Determine the [X, Y] coordinate at the center of the cell enclosing the given text.  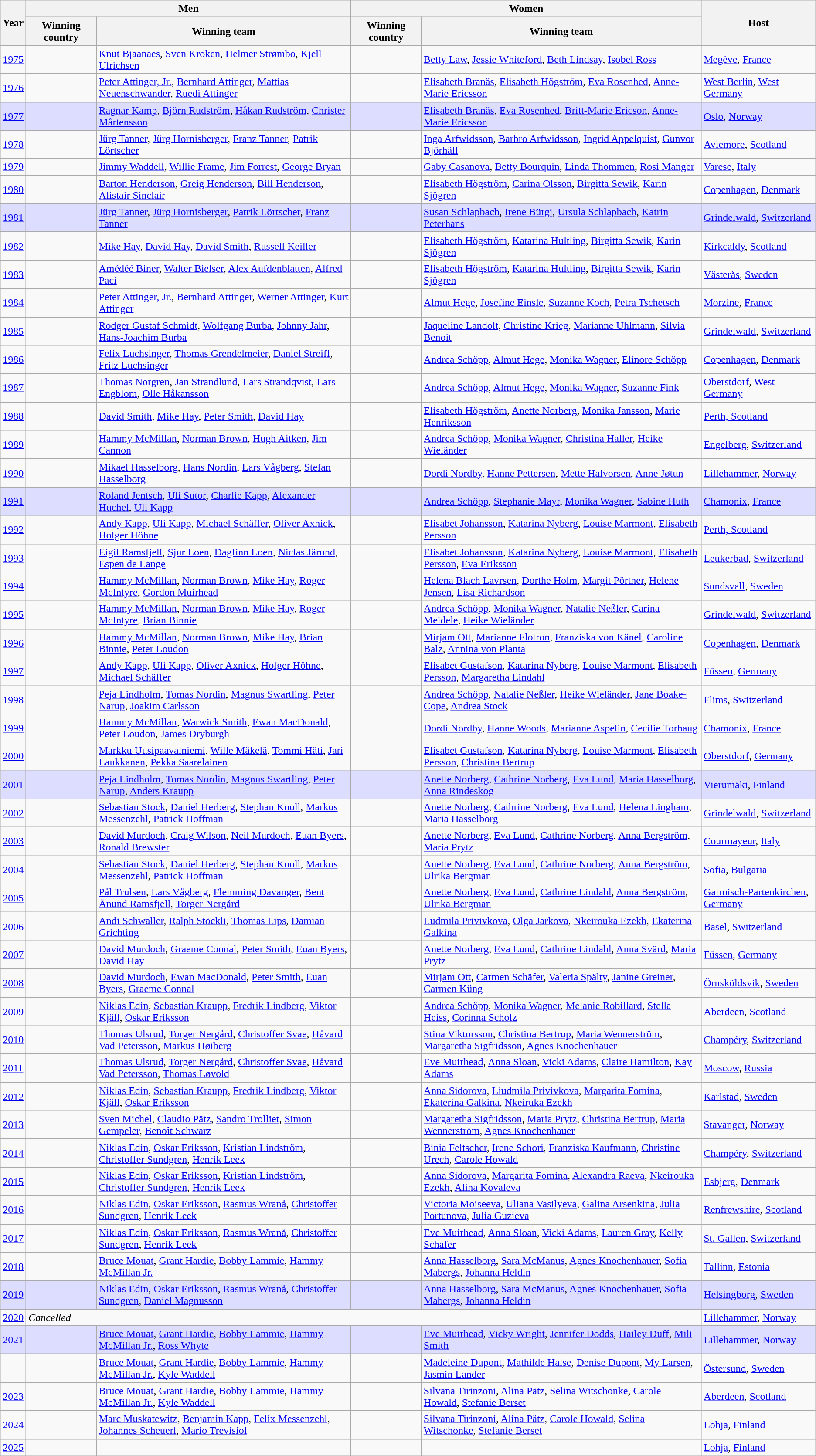
Elisabet Johansson, Katarina Nyberg, Louise Marmont, Elisabeth Persson, Eva Eriksson [561, 558]
1989 [13, 444]
Roland Jentsch, Uli Sutor, Charlie Kapp, Alexander Huchel, Uli Kapp [224, 501]
Courmayeur, Italy [758, 842]
Anette Norberg, Eva Lund, Cathrine Norberg, Anna Bergström, Maria Prytz [561, 842]
David Smith, Mike Hay, Peter Smith, David Hay [224, 416]
Margaretha Sigfridsson, Maria Prytz, Christina Bertrup, Maria Wennerström, Agnes Knochenhauer [561, 1125]
Andrea Schöpp, Natalie Neßler, Heike Wieländer, Jane Boake-Cope, Andrea Stock [561, 700]
1985 [13, 331]
1990 [13, 473]
Garmisch-Partenkirchen, Germany [758, 898]
Andrea Schöpp, Monika Wagner, Christina Haller, Heike Wieländer [561, 444]
2003 [13, 842]
Leukerbad, Switzerland [758, 558]
Victoria Moiseeva, Uliana Vasilyeva, Galina Arsenkina, Julia Portunova, Julia Guzieva [561, 1209]
Eigil Ramsfjell, Sjur Loen, Dagfinn Loen, Niclas Järund, Espen de Lange [224, 558]
Cancelled [364, 1317]
Rodger Gustaf Schmidt, Wolfgang Burba, Johnny Jahr, Hans-Joachim Burba [224, 331]
Pål Trulsen, Lars Vågberg, Flemming Davanger, Bent Ånund Ramsfjell, Torger Nergård [224, 898]
1980 [13, 189]
Eve Muirhead, Vicky Wright, Jennifer Dodds, Hailey Duff, Mili Smith [561, 1340]
1995 [13, 614]
Anette Norberg, Eva Lund, Cathrine Norberg, Anna Bergström, Ulrika Bergman [561, 870]
Inga Arfwidsson, Barbro Arfwidsson, Ingrid Appelquist, Gunvor Björhäll [561, 145]
Gaby Casanova, Betty Bourquin, Linda Thommen, Rosi Manger [561, 167]
2013 [13, 1125]
Women [526, 9]
1996 [13, 643]
1988 [13, 416]
Moscow, Russia [758, 1068]
Anna Sidorova, Margarita Fomina, Alexandra Raeva, Nkeirouka Ezekh, Alina Kovaleva [561, 1182]
2011 [13, 1068]
Markku Uusipaavalniemi, Wille Mäkelä, Tommi Häti, Jari Laukkanen, Pekka Saarelainen [224, 756]
2012 [13, 1096]
1975 [13, 59]
Elisabet Gustafson, Katarina Nyberg, Louise Marmont, Elisabeth Persson, Christina Bertrup [561, 756]
Varese, Italy [758, 167]
Men [188, 9]
Andrea Schöpp, Stephanie Mayr, Monika Wagner, Sabine Huth [561, 501]
1982 [13, 246]
Ragnar Kamp, Björn Rudström, Håkan Rudström, Christer Mårtensson [224, 116]
Betty Law, Jessie Whiteford, Beth Lindsay, Isobel Ross [561, 59]
Andrea Schöpp, Monika Wagner, Melanie Robillard, Stella Heiss, Corinna Scholz [561, 1012]
Morzine, France [758, 302]
Andrea Schöpp, Monika Wagner, Natalie Neßler, Carina Meidele, Heike Wieländer [561, 614]
Thomas Ulsrud, Torger Nergård, Christoffer Svae, Håvard Vad Petersson, Markus Høiberg [224, 1040]
Oberstdorf, West Germany [758, 388]
Västerås, Sweden [758, 274]
Vierumäki, Finland [758, 784]
Jürg Tanner, Jürg Hornisberger, Franz Tanner, Patrik Lörtscher [224, 145]
Andy Kapp, Uli Kapp, Michael Schäffer, Oliver Axnick, Holger Höhne [224, 530]
Andrea Schöpp, Almut Hege, Monika Wagner, Suzanne Fink [561, 388]
Almut Hege, Josefine Einsle, Suzanne Koch, Petra Tschetsch [561, 302]
West Berlin, West Germany [758, 88]
2016 [13, 1209]
1983 [13, 274]
2000 [13, 756]
Mike Hay, David Hay, David Smith, Russell Keiller [224, 246]
Oberstdorf, Germany [758, 756]
Megève, France [758, 59]
Hammy McMillan, Norman Brown, Mike Hay, Roger McIntyre, Gordon Muirhead [224, 586]
Andy Kapp, Uli Kapp, Oliver Axnick, Holger Höhne, Michael Schäffer [224, 671]
2001 [13, 784]
Bruce Mouat, Grant Hardie, Bobby Lammie, Hammy McMillan Jr., Ross Whyte [224, 1340]
Thomas Ulsrud, Torger Nergård, Christoffer Svae, Håvard Vad Petersson, Thomas Løvold [224, 1068]
David Murdoch, Craig Wilson, Neil Murdoch, Euan Byers, Ronald Brewster [224, 842]
Sofia, Bulgaria [758, 870]
1991 [13, 501]
2015 [13, 1182]
2008 [13, 983]
Barton Henderson, Greig Henderson, Bill Henderson, Alistair Sinclair [224, 189]
Susan Schlapbach, Irene Bürgi, Ursula Schlapbach, Katrin Peterhans [561, 218]
David Murdoch, Ewan MacDonald, Peter Smith, Euan Byers, Graeme Connal [224, 983]
1976 [13, 88]
Mirjam Ott, Carmen Schäfer, Valeria Spälty, Janine Greiner, Carmen Küng [561, 983]
Amédéé Biner, Walter Bielser, Alex Aufdenblatten, Alfred Paci [224, 274]
1999 [13, 728]
1978 [13, 145]
1998 [13, 700]
Flims, Switzerland [758, 700]
Oslo, Norway [758, 116]
Östersund, Sweden [758, 1368]
1986 [13, 360]
Karlstad, Sweden [758, 1096]
Eve Muirhead, Anna Sloan, Vicki Adams, Claire Hamilton, Kay Adams [561, 1068]
Elisabeth Branäs, Eva Rosenhed, Britt-Marie Ericson, Anne-Marie Ericsson [561, 116]
Andi Schwaller, Ralph Stöckli, Thomas Lips, Damian Grichting [224, 926]
Niklas Edin, Oskar Eriksson, Rasmus Wranå, Christoffer Sundgren, Daniel Magnusson [224, 1295]
2004 [13, 870]
Hammy McMillan, Norman Brown, Hugh Aitken, Jim Cannon [224, 444]
Silvana Tirinzoni, Alina Pätz, Carole Howald, Selina Witschonke, Stefanie Berset [561, 1425]
Anna Sidorova, Liudmila Privivkova, Margarita Fomina, Ekaterina Galkina, Nkeiruka Ezekh [561, 1096]
Mirjam Ott, Marianne Flotron, Franziska von Känel, Caroline Balz, Annina von Planta [561, 643]
Felix Luchsinger, Thomas Grendelmeier, Daniel Streiff, Fritz Luchsinger [224, 360]
Elisabeth Högström, Carina Olsson, Birgitta Sewik, Karin Sjögren [561, 189]
David Murdoch, Graeme Connal, Peter Smith, Euan Byers, David Hay [224, 955]
Sven Michel, Claudio Pätz, Sandro Trolliet, Simon Gempeler, Benoît Schwarz [224, 1125]
Peter Attinger, Jr., Bernhard Attinger, Werner Attinger, Kurt Attinger [224, 302]
Elisabet Johansson, Katarina Nyberg, Louise Marmont, Elisabeth Persson [561, 530]
Hammy McMillan, Norman Brown, Mike Hay, Roger McIntyre, Brian Binnie [224, 614]
2005 [13, 898]
Stina Viktorsson, Christina Bertrup, Maria Wennerström, Margaretha Sigfridsson, Agnes Knochenhauer [561, 1040]
Örnsköldsvik, Sweden [758, 983]
Elisabet Gustafson, Katarina Nyberg, Louise Marmont, Elisabeth Persson, Margaretha Lindahl [561, 671]
1987 [13, 388]
Aviemore, Scotland [758, 145]
Elisabeth Högström, Anette Norberg, Monika Jansson, Marie Henriksson [561, 416]
Kirkcaldy, Scotland [758, 246]
Bruce Mouat, Grant Hardie, Bobby Lammie, Hammy McMillan Jr. [224, 1267]
Jürg Tanner, Jürg Hornisberger, Patrik Lörtscher, Franz Tanner [224, 218]
2010 [13, 1040]
2002 [13, 813]
Engelberg, Switzerland [758, 444]
2021 [13, 1340]
Eve Muirhead, Anna Sloan, Vicki Adams, Lauren Gray, Kelly Schafer [561, 1238]
2007 [13, 955]
2009 [13, 1012]
1977 [13, 116]
2019 [13, 1295]
Peter Attinger, Jr., Bernhard Attinger, Mattias Neuenschwander, Ruedi Attinger [224, 88]
1992 [13, 530]
1994 [13, 586]
2014 [13, 1153]
2025 [13, 1447]
Tallinn, Estonia [758, 1267]
Esbjerg, Denmark [758, 1182]
Hammy McMillan, Norman Brown, Mike Hay, Brian Binnie, Peter Loudon [224, 643]
Sundsvall, Sweden [758, 586]
Elisabeth Branäs, Elisabeth Högström, Eva Rosenhed, Anne-Marie Ericsson [561, 88]
1984 [13, 302]
Knut Bjaanaes, Sven Kroken, Helmer Strømbo, Kjell Ulrichsen [224, 59]
Binia Feltscher, Irene Schori, Franziska Kaufmann, Christine Urech, Carole Howald [561, 1153]
2017 [13, 1238]
Thomas Norgren, Jan Strandlund, Lars Strandqvist, Lars Engblom, Olle Håkansson [224, 388]
1997 [13, 671]
Andrea Schöpp, Almut Hege, Monika Wagner, Elinore Schöpp [561, 360]
Renfrewshire, Scotland [758, 1209]
Peja Lindholm, Tomas Nordin, Magnus Swartling, Peter Narup, Anders Kraupp [224, 784]
Year [13, 23]
Host [758, 23]
2006 [13, 926]
Ludmila Privivkova, Olga Jarkova, Nkeirouka Ezekh, Ekaterina Galkina [561, 926]
Jimmy Waddell, Willie Frame, Jim Forrest, George Bryan [224, 167]
2024 [13, 1425]
Anette Norberg, Eva Lund, Cathrine Lindahl, Anna Bergström, Ulrika Bergman [561, 898]
1993 [13, 558]
1979 [13, 167]
Anette Norberg, Cathrine Norberg, Eva Lund, Maria Hasselborg, Anna Rindeskog [561, 784]
Helena Blach Lavrsen, Dorthe Holm, Margit Pörtner, Helene Jensen, Lisa Richardson [561, 586]
2020 [13, 1317]
Marc Muskatewitz, Benjamin Kapp, Felix Messenzehl, Johannes Scheuerl, Mario Trevisiol [224, 1425]
Dordi Nordby, Hanne Woods, Marianne Aspelin, Cecilie Torhaug [561, 728]
2018 [13, 1267]
Peja Lindholm, Tomas Nordin, Magnus Swartling, Peter Narup, Joakim Carlsson [224, 700]
Silvana Tirinzoni, Alina Pätz, Selina Witschonke, Carole Howald, Stefanie Berset [561, 1397]
Dordi Nordby, Hanne Pettersen, Mette Halvorsen, Anne Jøtun [561, 473]
Helsingborg, Sweden [758, 1295]
Mikael Hasselborg, Hans Nordin, Lars Vågberg, Stefan Hasselborg [224, 473]
Hammy McMillan, Warwick Smith, Ewan MacDonald, Peter Loudon, James Dryburgh [224, 728]
Anette Norberg, Cathrine Norberg, Eva Lund, Helena Lingham, Maria Hasselborg [561, 813]
2023 [13, 1397]
St. Gallen, Switzerland [758, 1238]
Anette Norberg, Eva Lund, Cathrine Lindahl, Anna Svärd, Maria Prytz [561, 955]
Basel, Switzerland [758, 926]
Madeleine Dupont, Mathilde Halse, Denise Dupont, My Larsen, Jasmin Lander [561, 1368]
1981 [13, 218]
Jaqueline Landolt, Christine Krieg, Marianne Uhlmann, Silvia Benoit [561, 331]
Stavanger, Norway [758, 1125]
